Locate the cell with the specified text and output its (X, Y) center coordinate. 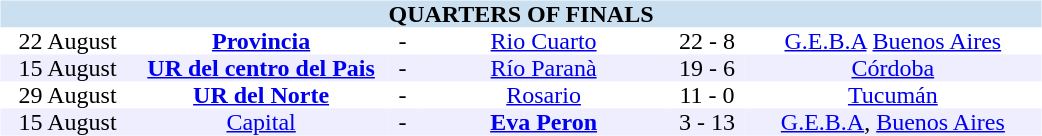
Eva Peron (544, 122)
22 - 8 (707, 42)
Río Paranà (544, 68)
Capital (262, 122)
Tucumán (892, 96)
G.E.B.A Buenos Aires (892, 42)
22 August (67, 42)
3 - 13 (707, 122)
G.E.B.A, Buenos Aires (892, 122)
UR del Norte (262, 96)
Rio Cuarto (544, 42)
Córdoba (892, 68)
UR del centro del Pais (262, 68)
19 - 6 (707, 68)
Rosario (544, 96)
Provincia (262, 42)
29 August (67, 96)
QUARTERS OF FINALS (520, 14)
11 - 0 (707, 96)
